Detect which cell encompasses the target text, then output its [X, Y] center coordinate. 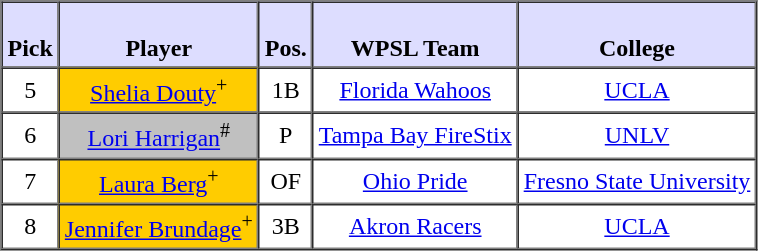
Akron Racers [416, 226]
Pick [30, 35]
6 [30, 136]
Jennifer Brundage+ [159, 226]
Florida Wahoos [416, 90]
College [638, 35]
Pos. [286, 35]
Shelia Douty+ [159, 90]
Lori Harrigan# [159, 136]
8 [30, 226]
Laura Berg+ [159, 180]
3B [286, 226]
Player [159, 35]
P [286, 136]
Fresno State University [638, 180]
1B [286, 90]
7 [30, 180]
OF [286, 180]
5 [30, 90]
WPSL Team [416, 35]
UNLV [638, 136]
Ohio Pride [416, 180]
Tampa Bay FireStix [416, 136]
